Capture the cell that displays the provided text and extract its (x, y) central coordinate. 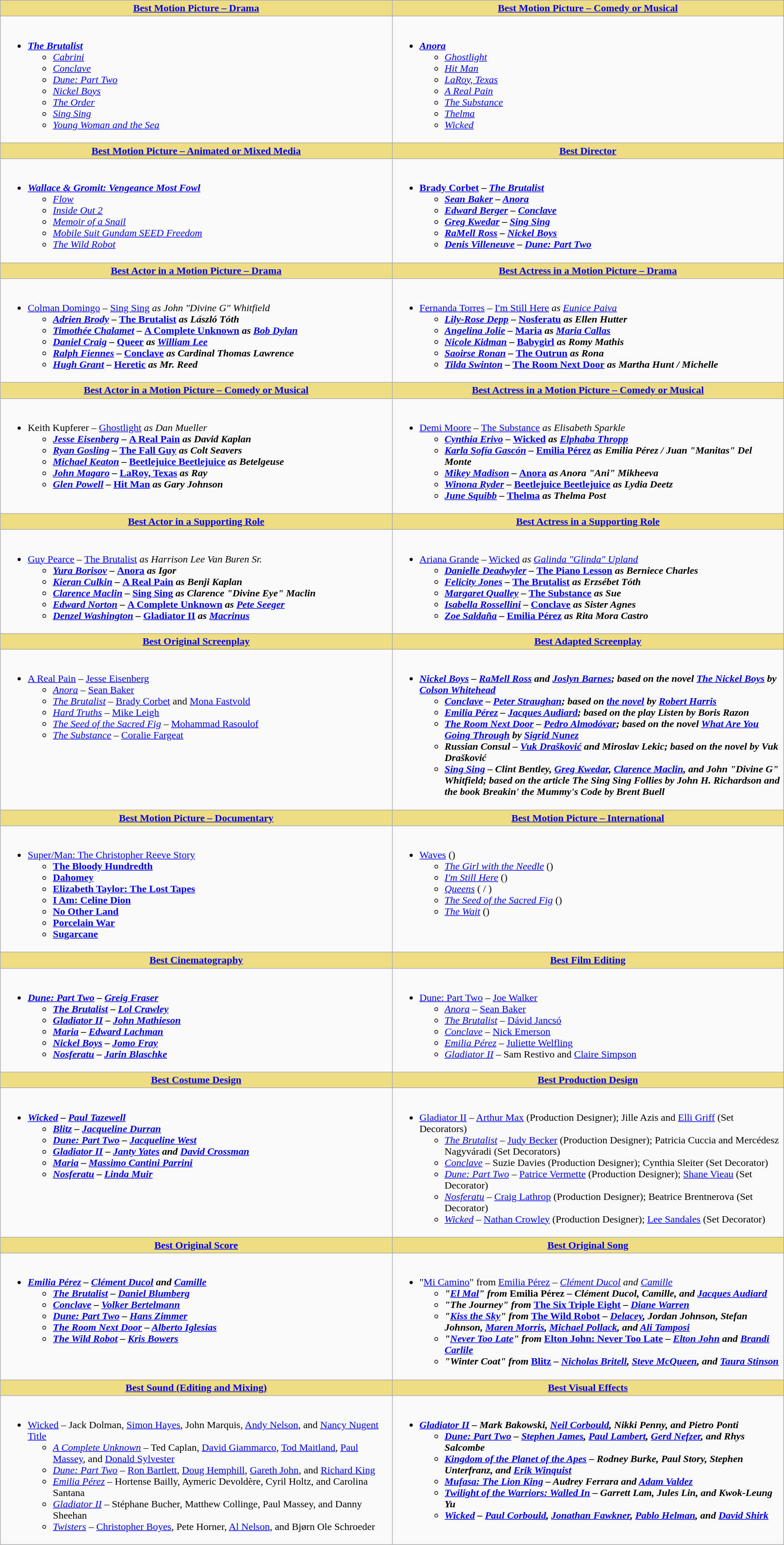
The BrutalistCabriniConclaveDune: Part TwoNickel BoysThe OrderSing SingYoung Woman and the Sea (196, 80)
Best Cinematography (196, 960)
Waves ()The Girl with the Needle ()I'm Still Here ()Queens ( / )The Seed of the Sacred Fig ()The Wait () (588, 889)
AnoraGhostlightHit ManLaRoy, TexasA Real PainThe SubstanceThelmaWicked (588, 80)
Best Actress in a Motion Picture – Drama (588, 271)
Best Actress in a Supporting Role (588, 521)
Best Adapted Screenplay (588, 641)
Best Motion Picture – Drama (196, 8)
Best Motion Picture – International (588, 818)
Best Actor in a Motion Picture – Drama (196, 271)
Best Film Editing (588, 960)
Best Visual Effects (588, 1388)
Best Motion Picture – Documentary (196, 818)
Best Actor in a Motion Picture – Comedy or Musical (196, 390)
Best Original Screenplay (196, 641)
Best Director (588, 151)
Super/Man: The Christopher Reeve StoryThe Bloody HundredthDahomeyElizabeth Taylor: The Lost TapesI Am: Celine DionNo Other LandPorcelain WarSugarcane (196, 889)
Best Motion Picture – Comedy or Musical (588, 8)
Wallace & Gromit: Vengeance Most FowlFlowInside Out 2Memoir of a SnailMobile Suit Gundam SEED FreedomThe Wild Robot (196, 211)
Best Actor in a Supporting Role (196, 521)
Best Production Design (588, 1080)
Best Original Song (588, 1245)
Best Costume Design (196, 1080)
Best Motion Picture – Animated or Mixed Media (196, 151)
Best Original Score (196, 1245)
Best Sound (Editing and Mixing) (196, 1388)
Best Actress in a Motion Picture – Comedy or Musical (588, 390)
